Search for the cell housing the specified text and yield its (X, Y) center coordinate. 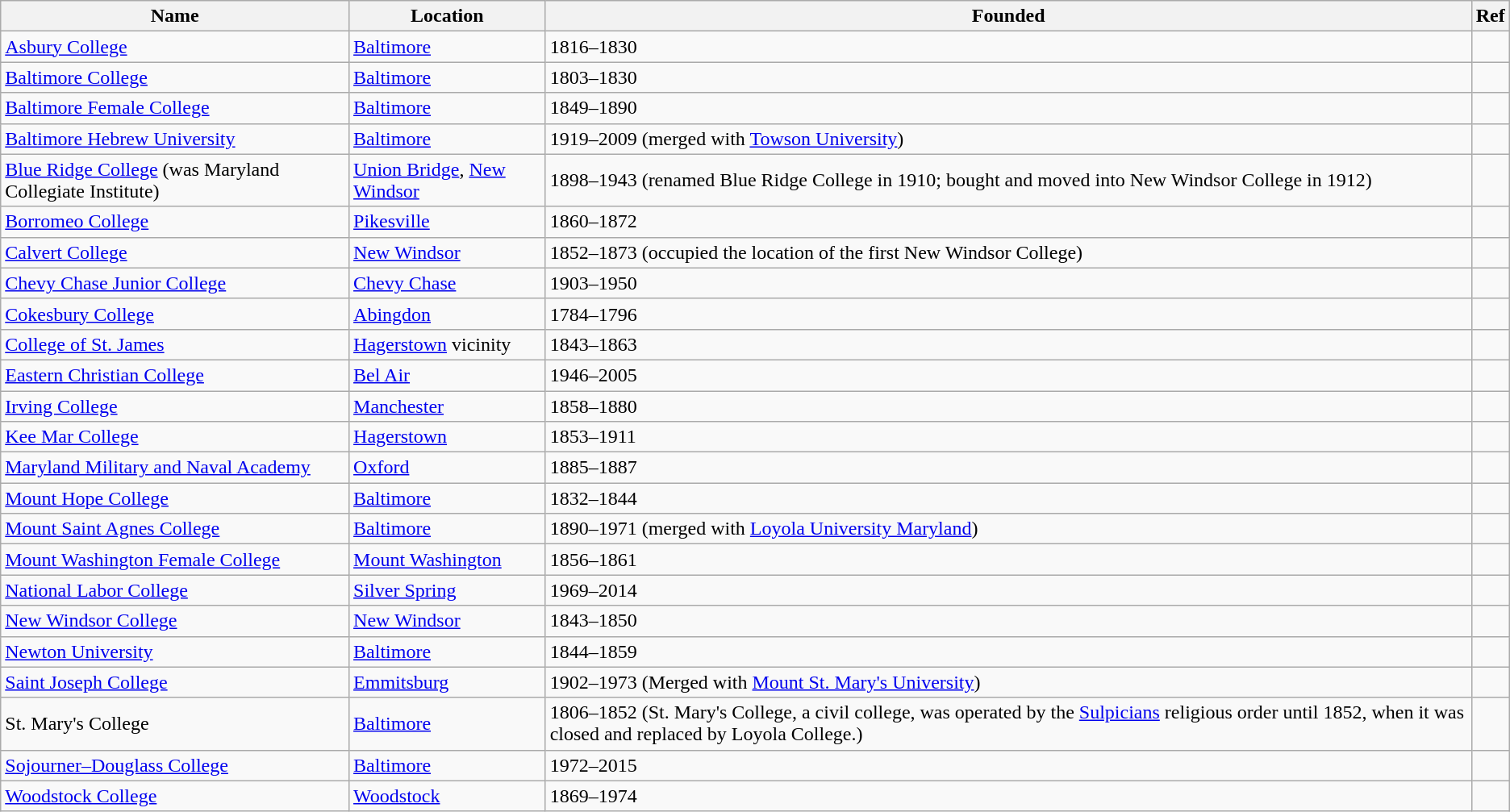
Name (175, 16)
Hagerstown (448, 437)
1832–1844 (1008, 498)
1869–1974 (1008, 796)
1852–1873 (occupied the location of the first New Windsor College) (1008, 252)
Calvert College (175, 252)
Baltimore Hebrew University (175, 139)
1972–2015 (1008, 765)
1816–1830 (1008, 47)
1885–1887 (1008, 468)
Sojourner–Douglass College (175, 765)
Eastern Christian College (175, 375)
Saint Joseph College (175, 682)
Manchester (448, 406)
1784–1796 (1008, 314)
Newton University (175, 652)
1903–1950 (1008, 283)
Baltimore College (175, 77)
Blue Ridge College (was Maryland Collegiate Institute) (175, 181)
Hagerstown vicinity (448, 344)
Location (448, 16)
1919–2009 (merged with Towson University) (1008, 139)
Baltimore Female College (175, 108)
Ref (1491, 16)
Woodstock (448, 796)
College of St. James (175, 344)
1898–1943 (renamed Blue Ridge College in 1910; bought and moved into New Windsor College in 1912) (1008, 181)
Irving College (175, 406)
Pikesville (448, 222)
1890–1971 (merged with Loyola University Maryland) (1008, 529)
Chevy Chase (448, 283)
Oxford (448, 468)
Mount Hope College (175, 498)
Silver Spring (448, 590)
Mount Washington (448, 560)
1843–1863 (1008, 344)
1858–1880 (1008, 406)
Chevy Chase Junior College (175, 283)
New Windsor College (175, 621)
Maryland Military and Naval Academy (175, 468)
Mount Washington Female College (175, 560)
1969–2014 (1008, 590)
1849–1890 (1008, 108)
National Labor College (175, 590)
1902–1973 (Merged with Mount St. Mary's University) (1008, 682)
Woodstock College (175, 796)
Union Bridge, New Windsor (448, 181)
Founded (1008, 16)
Borromeo College (175, 222)
Mount Saint Agnes College (175, 529)
St. Mary's College (175, 724)
Abingdon (448, 314)
Emmitsburg (448, 682)
1860–1872 (1008, 222)
Cokesbury College (175, 314)
1843–1850 (1008, 621)
1856–1861 (1008, 560)
1853–1911 (1008, 437)
1844–1859 (1008, 652)
Asbury College (175, 47)
Bel Air (448, 375)
1946–2005 (1008, 375)
1803–1830 (1008, 77)
Kee Mar College (175, 437)
